Pinpoint the cell where the given text exists, returning its (x, y) midpoint coordinate. 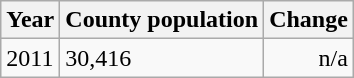
2011 (30, 58)
Change (309, 20)
30,416 (162, 58)
County population (162, 20)
n/a (309, 58)
Year (30, 20)
